Return (X, Y) of the center of cell containing provided text 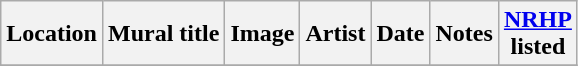
Notes (464, 34)
Artist (336, 34)
Image (262, 34)
Date (400, 34)
Location (52, 34)
Mural title (163, 34)
NRHPlisted (538, 34)
